Pinpoint the cell where the given text exists, returning its (X, Y) midpoint coordinate. 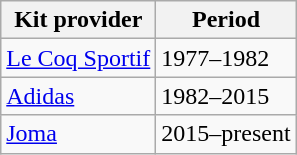
1982–2015 (226, 96)
Kit provider (78, 20)
Period (226, 20)
Le Coq Sportif (78, 58)
Joma (78, 134)
1977–1982 (226, 58)
Adidas (78, 96)
2015–present (226, 134)
